Output the (X, Y) coordinate of the center of the cell containing the given text.  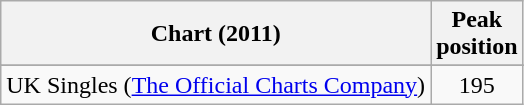
Peakposition (477, 34)
195 (477, 85)
UK Singles (The Official Charts Company) (216, 85)
Chart (2011) (216, 34)
